For the text-containing cell, return its midpoint in [X, Y] coordinate format. 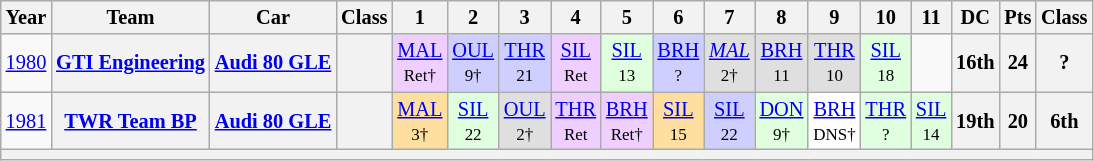
11 [931, 17]
Year [26, 17]
? [1064, 63]
SIL15 [679, 121]
8 [782, 17]
1 [420, 17]
DC [975, 17]
THR10 [834, 63]
BRH? [679, 63]
24 [1018, 63]
20 [1018, 121]
MAL2† [729, 63]
SIL14 [931, 121]
THR? [886, 121]
3 [525, 17]
5 [627, 17]
4 [575, 17]
19th [975, 121]
SIL18 [886, 63]
TWR Team BP [130, 121]
2 [473, 17]
1981 [26, 121]
BRH11 [782, 63]
SILRet [575, 63]
BRHRet† [627, 121]
SIL13 [627, 63]
BRHDNS† [834, 121]
16th [975, 63]
THRRet [575, 121]
MALRet† [420, 63]
Pts [1018, 17]
GTI Engineering [130, 63]
9 [834, 17]
6 [679, 17]
OUL9† [473, 63]
DON9† [782, 121]
MAL3† [420, 121]
Car [273, 17]
OUL2† [525, 121]
6th [1064, 121]
7 [729, 17]
THR21 [525, 63]
Team [130, 17]
10 [886, 17]
1980 [26, 63]
